Locate the cell with the specified text and output its (x, y) center coordinate. 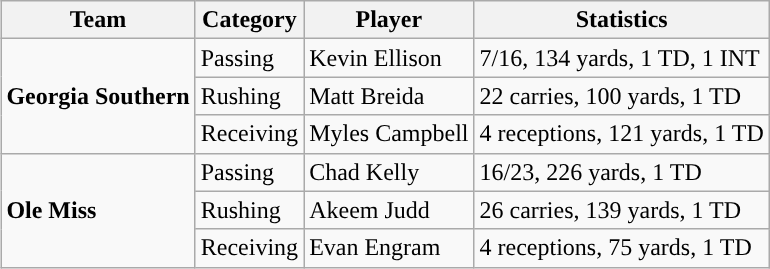
Evan Engram (389, 248)
Category (249, 20)
4 receptions, 75 yards, 1 TD (622, 248)
22 carries, 100 yards, 1 TD (622, 96)
Statistics (622, 20)
4 receptions, 121 yards, 1 TD (622, 134)
Player (389, 20)
Myles Campbell (389, 134)
16/23, 226 yards, 1 TD (622, 172)
Matt Breida (389, 96)
26 carries, 139 yards, 1 TD (622, 210)
Akeem Judd (389, 210)
7/16, 134 yards, 1 TD, 1 INT (622, 58)
Ole Miss (98, 210)
Kevin Ellison (389, 58)
Chad Kelly (389, 172)
Georgia Southern (98, 96)
Team (98, 20)
